Search for the cell housing the specified text and yield its (x, y) center coordinate. 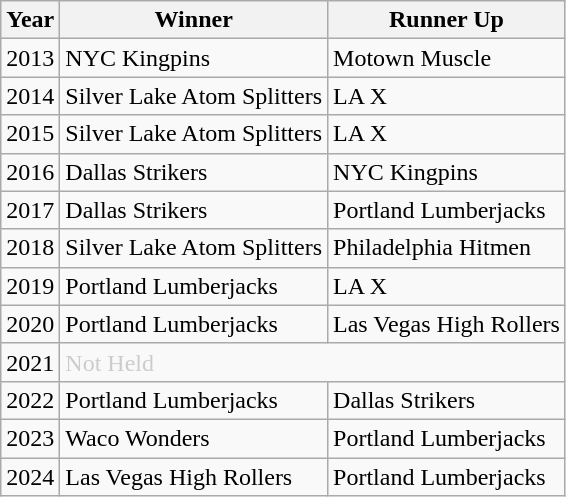
Winner (194, 20)
2019 (30, 286)
2015 (30, 134)
2013 (30, 58)
2018 (30, 248)
Not Held (313, 362)
2014 (30, 96)
2023 (30, 438)
2017 (30, 210)
Runner Up (447, 20)
Philadelphia Hitmen (447, 248)
2022 (30, 400)
2020 (30, 324)
2016 (30, 172)
Year (30, 20)
Waco Wonders (194, 438)
2021 (30, 362)
Motown Muscle (447, 58)
2024 (30, 477)
